Identify which cell holds the provided text, then report its [X, Y] central coordinate. 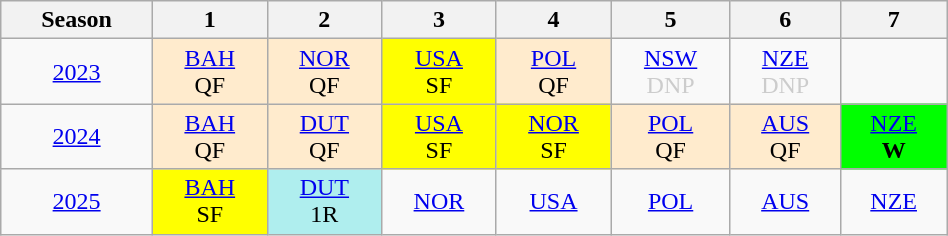
2024 [77, 136]
3 [440, 20]
1 [210, 20]
DUTQF [324, 136]
NZEW [894, 136]
NORSF [554, 136]
5 [671, 20]
4 [554, 20]
Season [77, 20]
2 [324, 20]
POL [671, 202]
2025 [77, 202]
USA [554, 202]
DUT1R [324, 202]
NZE [894, 202]
BAHSF [210, 202]
7 [894, 20]
NZEDNP [785, 72]
NORQF [324, 72]
2023 [77, 72]
NOR [440, 202]
NSWDNP [671, 72]
6 [785, 20]
AUS [785, 202]
AUSQF [785, 136]
